Locate the cell with the specified text and output its [X, Y] center coordinate. 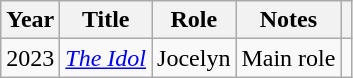
2023 [30, 58]
Year [30, 20]
Notes [288, 20]
Main role [288, 58]
Role [194, 20]
Title [106, 20]
Jocelyn [194, 58]
The Idol [106, 58]
